Capture the cell that displays the provided text and extract its (x, y) central coordinate. 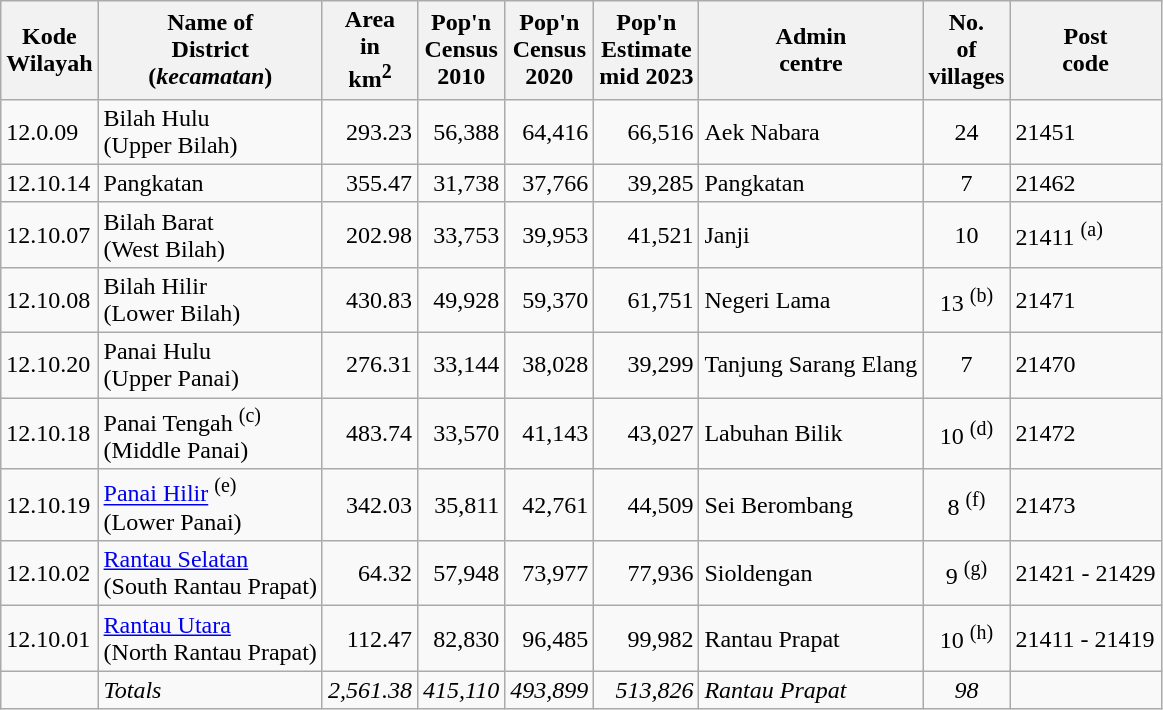
10 (h) (966, 638)
10 (d) (966, 434)
Bilah Hilir (Lower Bilah) (210, 300)
41,521 (646, 234)
415,110 (460, 690)
44,509 (646, 505)
Labuhan Bilik (811, 434)
10 (966, 234)
24 (966, 132)
Pop'nCensus2020 (550, 50)
21470 (1086, 366)
2,561.38 (370, 690)
64,416 (550, 132)
21411 (a) (1086, 234)
Panai Tengah (c) (Middle Panai) (210, 434)
Negeri Lama (811, 300)
57,948 (460, 574)
66,516 (646, 132)
38,028 (550, 366)
42,761 (550, 505)
12.10.08 (50, 300)
Sei Berombang (811, 505)
Aek Nabara (811, 132)
61,751 (646, 300)
9 (g) (966, 574)
12.10.19 (50, 505)
96,485 (550, 638)
Tanjung Sarang Elang (811, 366)
33,144 (460, 366)
493,899 (550, 690)
Rantau Selatan (South Rantau Prapat) (210, 574)
Kode Wilayah (50, 50)
99,982 (646, 638)
342.03 (370, 505)
483.74 (370, 434)
8 (f) (966, 505)
33,570 (460, 434)
13 (b) (966, 300)
112.47 (370, 638)
41,143 (550, 434)
82,830 (460, 638)
39,285 (646, 183)
56,388 (460, 132)
Janji (811, 234)
513,826 (646, 690)
43,027 (646, 434)
Bilah Barat (West Bilah) (210, 234)
Rantau Utara (North Rantau Prapat) (210, 638)
21471 (1086, 300)
21411 - 21419 (1086, 638)
73,977 (550, 574)
21473 (1086, 505)
430.83 (370, 300)
12.10.02 (50, 574)
59,370 (550, 300)
276.31 (370, 366)
21472 (1086, 434)
49,928 (460, 300)
No. ofvillages (966, 50)
12.10.14 (50, 183)
Panai Hilir (e) (Lower Panai) (210, 505)
12.10.01 (50, 638)
39,953 (550, 234)
Sioldengan (811, 574)
77,936 (646, 574)
Name ofDistrict(kecamatan) (210, 50)
64.32 (370, 574)
355.47 (370, 183)
Panai Hulu (Upper Panai) (210, 366)
Admincentre (811, 50)
21421 - 21429 (1086, 574)
12.10.20 (50, 366)
98 (966, 690)
21462 (1086, 183)
Bilah Hulu (Upper Bilah) (210, 132)
33,753 (460, 234)
Pop'nCensus2010 (460, 50)
Postcode (1086, 50)
12.0.09 (50, 132)
12.10.18 (50, 434)
Areain km2 (370, 50)
Totals (210, 690)
31,738 (460, 183)
37,766 (550, 183)
202.98 (370, 234)
Pop'nEstimatemid 2023 (646, 50)
39,299 (646, 366)
12.10.07 (50, 234)
35,811 (460, 505)
21451 (1086, 132)
293.23 (370, 132)
